Pinpoint the cell where the given text exists, returning its [x, y] midpoint coordinate. 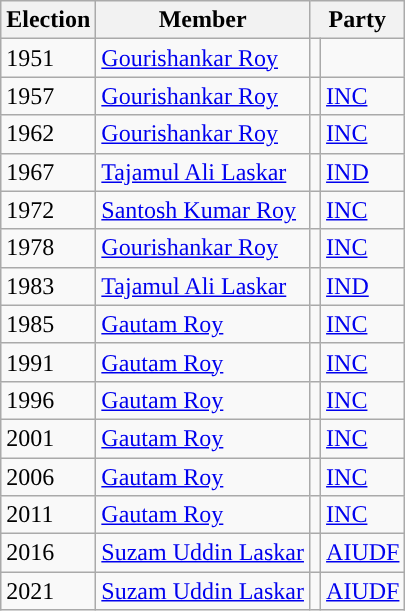
Election [48, 20]
1951 [48, 58]
2021 [48, 591]
2001 [48, 438]
1978 [48, 248]
1991 [48, 362]
1996 [48, 400]
1983 [48, 286]
2016 [48, 553]
Party [356, 20]
1972 [48, 210]
2006 [48, 477]
1957 [48, 96]
Member [203, 20]
1962 [48, 134]
Santosh Kumar Roy [203, 210]
2011 [48, 515]
1985 [48, 324]
1967 [48, 172]
